From the cell containing the given text, extract its center point as [x, y] coordinate. 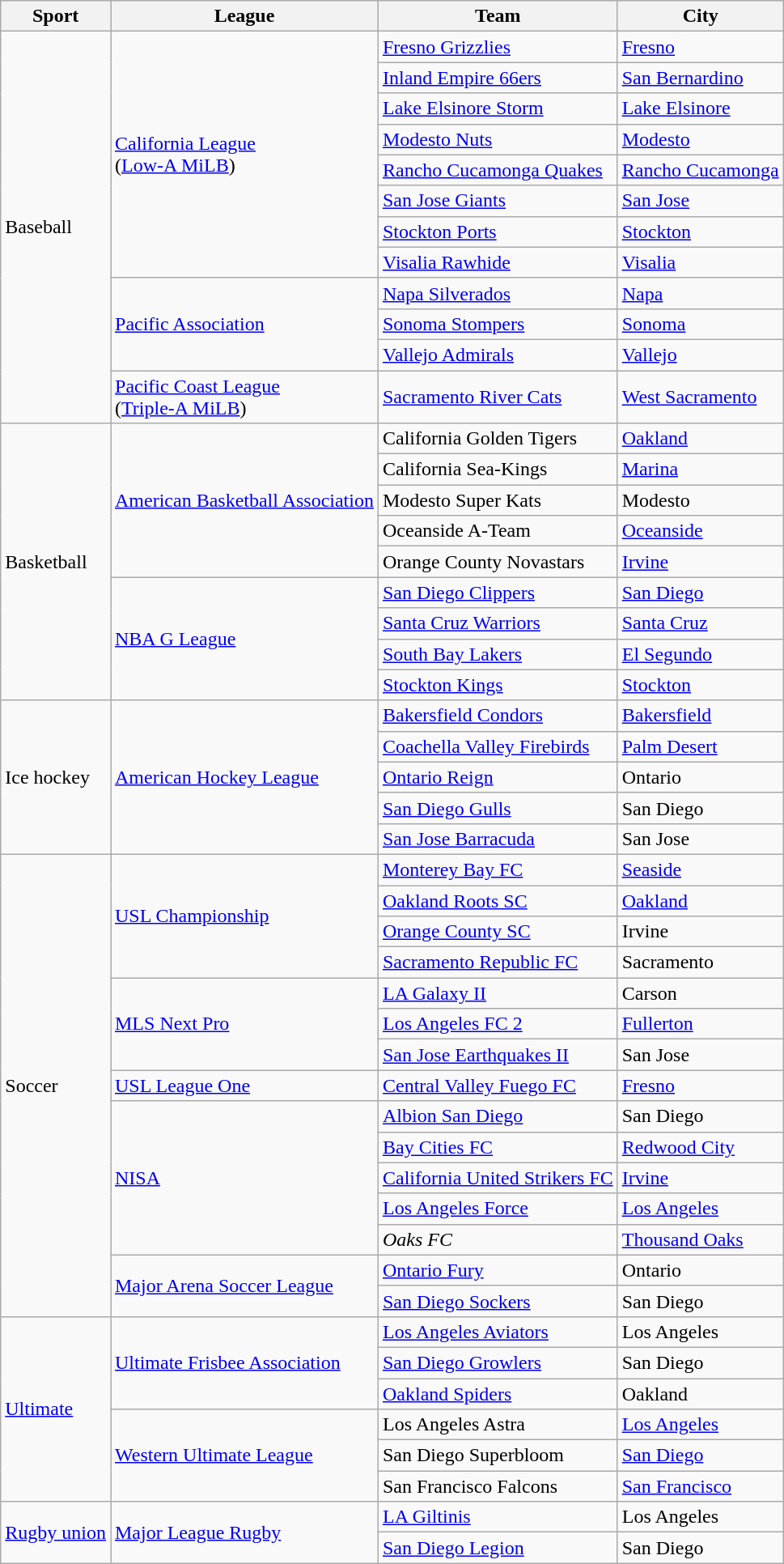
Major Arena Soccer League [244, 1286]
League [244, 16]
Albion San Diego [498, 1116]
San Jose Giants [498, 201]
Soccer [56, 1085]
Sport [56, 16]
LA Giltinis [498, 1517]
Ontario Reign [498, 777]
Sonoma Stompers [498, 324]
Vallejo [701, 355]
Redwood City [701, 1147]
USL League One [244, 1086]
Los Angeles Force [498, 1209]
American Hockey League [244, 777]
Team [498, 16]
Basketball [56, 562]
San Diego Legion [498, 1548]
Rancho Cucamonga Quakes [498, 170]
California Golden Tigers [498, 439]
El Segundo [701, 654]
Lake Elsinore [701, 108]
Carson [701, 993]
Ice hockey [56, 777]
Ultimate [56, 1409]
Vallejo Admirals [498, 355]
San Jose Earthquakes II [498, 1055]
NBA G League [244, 639]
San Francisco [701, 1486]
Sacramento River Cats [498, 397]
Stockton Ports [498, 232]
Napa [701, 293]
USL Championship [244, 916]
Sacramento [701, 963]
LA Galaxy II [498, 993]
California United Strikers FC [498, 1178]
Los Angeles Astra [498, 1425]
Baseball [56, 227]
Ontario Fury [498, 1270]
Bakersfield Condors [498, 716]
Fullerton [701, 1024]
Oakland Roots SC [498, 901]
Rancho Cucamonga [701, 170]
Palm Desert [701, 746]
Los Angeles FC 2 [498, 1024]
Ultimate Frisbee Association [244, 1362]
California League(Low-A MiLB) [244, 155]
San Diego Superbloom [498, 1456]
Visalia [701, 262]
Thousand Oaks [701, 1239]
Inland Empire 66ers [498, 78]
California Sea-Kings [498, 470]
San Diego Clippers [498, 593]
NISA [244, 1178]
Major League Rugby [244, 1532]
West Sacramento [701, 397]
Oakland Spiders [498, 1393]
Oceanside A-Team [498, 531]
Los Angeles Aviators [498, 1332]
Pacific Coast League(Triple-A MiLB) [244, 397]
Marina [701, 470]
Bakersfield [701, 716]
Sonoma [701, 324]
Bay Cities FC [498, 1147]
Monterey Bay FC [498, 869]
Santa Cruz Warriors [498, 623]
Oceanside [701, 531]
Seaside [701, 869]
South Bay Lakers [498, 654]
Rugby union [56, 1532]
San Diego Growlers [498, 1362]
San Diego Sockers [498, 1301]
Orange County Novastars [498, 562]
Modesto Nuts [498, 139]
Coachella Valley Firebirds [498, 746]
Fresno Grizzlies [498, 47]
Central Valley Fuego FC [498, 1086]
American Basketball Association [244, 500]
San Bernardino [701, 78]
Stockton Kings [498, 685]
Visalia Rawhide [498, 262]
Santa Cruz [701, 623]
San Diego Gulls [498, 808]
Pacific Association [244, 324]
Lake Elsinore Storm [498, 108]
Sacramento Republic FC [498, 963]
MLS Next Pro [244, 1024]
San Francisco Falcons [498, 1486]
Oaks FC [498, 1239]
Modesto Super Kats [498, 500]
Orange County SC [498, 932]
Western Ultimate League [244, 1456]
San Jose Barracuda [498, 839]
City [701, 16]
Napa Silverados [498, 293]
